From the cell containing the given text, extract its center point as (X, Y) coordinate. 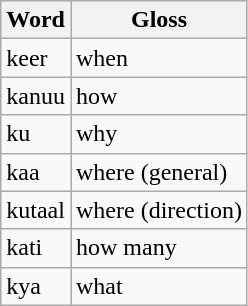
Gloss (158, 20)
what (158, 286)
kanuu (36, 96)
when (158, 58)
Word (36, 20)
kya (36, 286)
kati (36, 248)
how many (158, 248)
kaa (36, 172)
how (158, 96)
where (general) (158, 172)
where (direction) (158, 210)
kutaal (36, 210)
why (158, 134)
keer (36, 58)
ku (36, 134)
